Pinpoint the cell where the given text exists, returning its [x, y] midpoint coordinate. 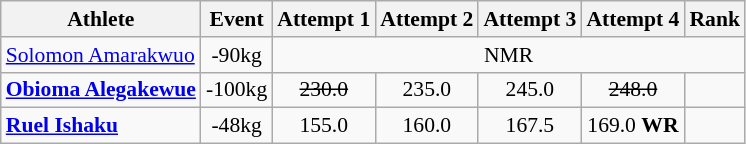
Athlete [101, 19]
Obioma Alegakewue [101, 90]
NMR [508, 55]
230.0 [324, 90]
160.0 [426, 126]
169.0 WR [632, 126]
-48kg [236, 126]
Ruel Ishaku [101, 126]
Rank [714, 19]
248.0 [632, 90]
Attempt 4 [632, 19]
Attempt 1 [324, 19]
Attempt 2 [426, 19]
245.0 [530, 90]
Attempt 3 [530, 19]
Event [236, 19]
235.0 [426, 90]
-90kg [236, 55]
167.5 [530, 126]
Solomon Amarakwuo [101, 55]
-100kg [236, 90]
155.0 [324, 126]
